Output the (x, y) coordinate of the center of the cell containing the given text.  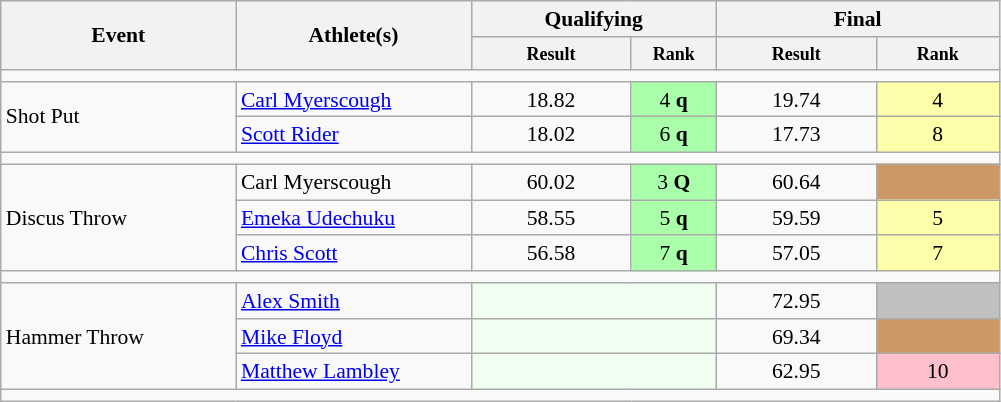
18.02 (551, 135)
7 (938, 254)
4 (938, 100)
19.74 (796, 100)
62.95 (796, 372)
69.34 (796, 337)
3 Q (674, 182)
60.64 (796, 182)
Final (858, 19)
Matthew Lambley (354, 372)
8 (938, 135)
72.95 (796, 301)
7 q (674, 254)
18.82 (551, 100)
Mike Floyd (354, 337)
Event (118, 36)
Athlete(s) (354, 36)
60.02 (551, 182)
Alex Smith (354, 301)
Discus Throw (118, 218)
58.55 (551, 218)
57.05 (796, 254)
56.58 (551, 254)
10 (938, 372)
Shot Put (118, 118)
Qualifying (594, 19)
Scott Rider (354, 135)
5 (938, 218)
5 q (674, 218)
17.73 (796, 135)
6 q (674, 135)
59.59 (796, 218)
Hammer Throw (118, 336)
Chris Scott (354, 254)
4 q (674, 100)
Emeka Udechuku (354, 218)
